Provide the (x, y) coordinate of the cell's center where the given text is located.  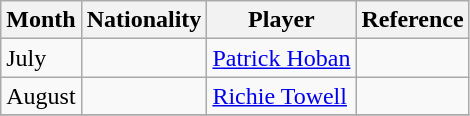
Month (41, 20)
Richie Towell (282, 96)
August (41, 96)
Player (282, 20)
Nationality (144, 20)
Patrick Hoban (282, 58)
July (41, 58)
Reference (412, 20)
